Return the (x, y) coordinate for the center point of the cell that contains the specified text.  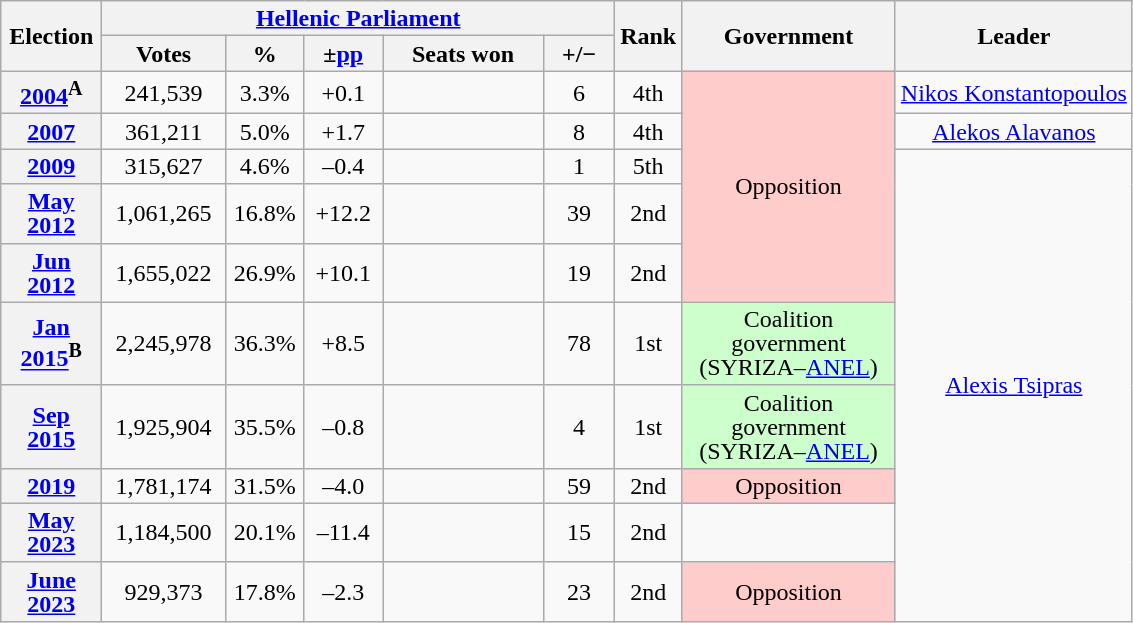
2004A (52, 92)
4.6% (264, 166)
Sep 2015 (52, 426)
Seats won (462, 54)
–2.3 (344, 592)
36.3% (264, 344)
–11.4 (344, 532)
Votes (164, 54)
Leader (1014, 36)
3.3% (264, 92)
Jun 2012 (52, 272)
8 (580, 132)
Rank (648, 36)
241,539 (164, 92)
1 (580, 166)
±pp (344, 54)
5th (648, 166)
26.9% (264, 272)
+0.1 (344, 92)
78 (580, 344)
19 (580, 272)
+10.1 (344, 272)
+12.2 (344, 214)
May 2012 (52, 214)
% (264, 54)
4 (580, 426)
2019 (52, 486)
1,184,500 (164, 532)
15 (580, 532)
Alexis Tsipras (1014, 385)
35.5% (264, 426)
+8.5 (344, 344)
16.8% (264, 214)
–0.8 (344, 426)
–4.0 (344, 486)
361,211 (164, 132)
+1.7 (344, 132)
1,655,022 (164, 272)
Alekos Alavanos (1014, 132)
1,925,904 (164, 426)
June 2023 (52, 592)
315,627 (164, 166)
+/− (580, 54)
2,245,978 (164, 344)
Hellenic Parliament (358, 18)
39 (580, 214)
929,373 (164, 592)
20.1% (264, 532)
–0.4 (344, 166)
59 (580, 486)
17.8% (264, 592)
23 (580, 592)
6 (580, 92)
5.0% (264, 132)
Election (52, 36)
1,781,174 (164, 486)
31.5% (264, 486)
1,061,265 (164, 214)
Nikos Konstantopoulos (1014, 92)
Jan 2015B (52, 344)
Government (789, 36)
2007 (52, 132)
May 2023 (52, 532)
2009 (52, 166)
